Return the [X, Y] coordinate for the center point of the cell that contains the specified text.  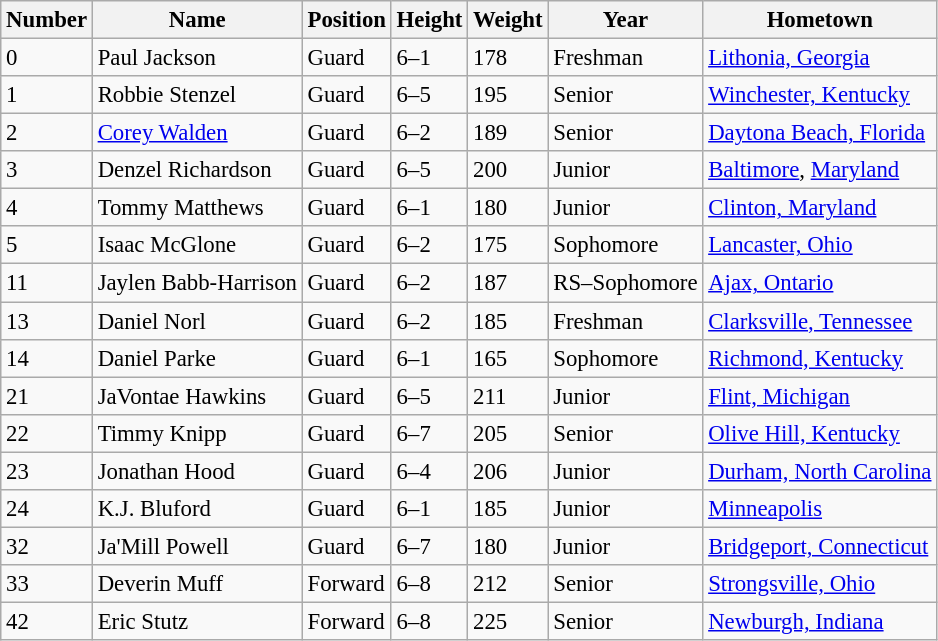
11 [47, 283]
33 [47, 584]
13 [47, 321]
42 [47, 621]
211 [508, 396]
24 [47, 509]
Baltimore, Maryland [820, 170]
Robbie Stenzel [197, 95]
Daniel Parke [197, 358]
Ja'Mill Powell [197, 546]
205 [508, 433]
Deverin Muff [197, 584]
175 [508, 245]
Eric Stutz [197, 621]
Position [346, 20]
Durham, North Carolina [820, 471]
1 [47, 95]
Jonathan Hood [197, 471]
Bridgeport, Connecticut [820, 546]
212 [508, 584]
Number [47, 20]
Hometown [820, 20]
21 [47, 396]
Ajax, Ontario [820, 283]
JaVontae Hawkins [197, 396]
Corey Walden [197, 133]
3 [47, 170]
Minneapolis [820, 509]
Olive Hill, Kentucky [820, 433]
4 [47, 208]
6–4 [429, 471]
Strongsville, Ohio [820, 584]
187 [508, 283]
195 [508, 95]
14 [47, 358]
Denzel Richardson [197, 170]
0 [47, 58]
Lancaster, Ohio [820, 245]
K.J. Bluford [197, 509]
206 [508, 471]
5 [47, 245]
200 [508, 170]
Clarksville, Tennessee [820, 321]
Flint, Michigan [820, 396]
Year [626, 20]
Newburgh, Indiana [820, 621]
Jaylen Babb-Harrison [197, 283]
Daytona Beach, Florida [820, 133]
23 [47, 471]
Clinton, Maryland [820, 208]
2 [47, 133]
225 [508, 621]
Winchester, Kentucky [820, 95]
Tommy Matthews [197, 208]
Name [197, 20]
165 [508, 358]
22 [47, 433]
Richmond, Kentucky [820, 358]
32 [47, 546]
Timmy Knipp [197, 433]
RS–Sophomore [626, 283]
Isaac McGlone [197, 245]
Height [429, 20]
178 [508, 58]
Daniel Norl [197, 321]
189 [508, 133]
Paul Jackson [197, 58]
Lithonia, Georgia [820, 58]
Weight [508, 20]
